Return the (x, y) coordinate for the center point of the cell that contains the specified text.  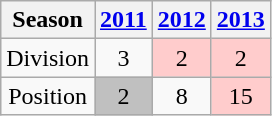
3 (123, 58)
2013 (240, 20)
Season (48, 20)
8 (182, 96)
2011 (123, 20)
Position (48, 96)
15 (240, 96)
2012 (182, 20)
Division (48, 58)
